Pinpoint the cell where the given text exists, returning its [x, y] midpoint coordinate. 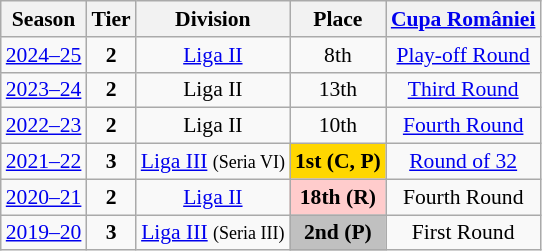
8th [338, 55]
Season [44, 19]
2nd (P) [338, 233]
2019–20 [44, 233]
2021–22 [44, 162]
Tier [110, 19]
10th [338, 126]
2023–24 [44, 90]
Round of 32 [464, 162]
2020–21 [44, 197]
1st (C, P) [338, 162]
Liga III (Seria VI) [213, 162]
Liga III (Seria III) [213, 233]
Place [338, 19]
Third Round [464, 90]
Play-off Round [464, 55]
2022–23 [44, 126]
First Round [464, 233]
2024–25 [44, 55]
Division [213, 19]
Cupa României [464, 19]
18th (R) [338, 197]
13th [338, 90]
